Pinpoint the cell where the given text exists, returning its [x, y] midpoint coordinate. 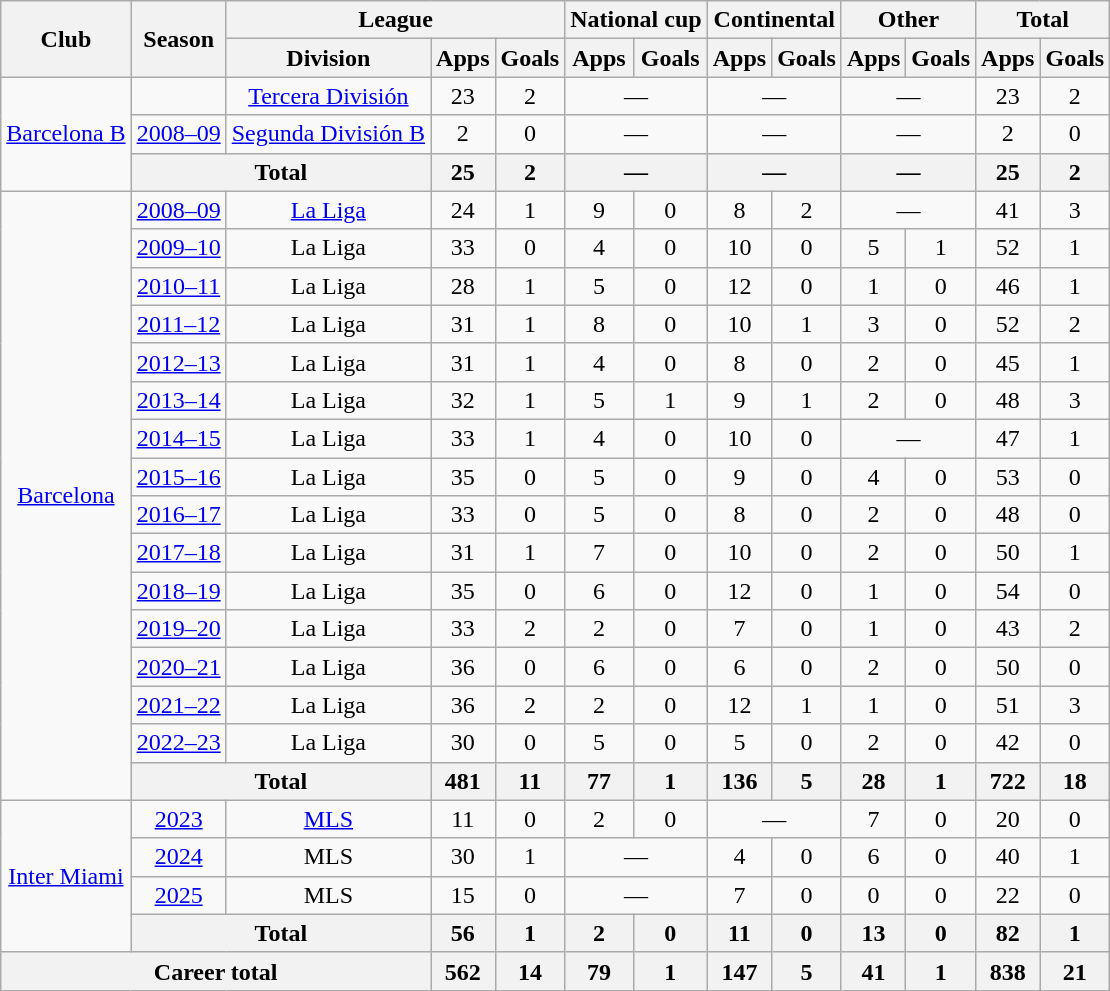
2020–21 [178, 667]
20 [1008, 819]
46 [1008, 286]
562 [463, 971]
2017–18 [178, 553]
Club [66, 39]
League [396, 20]
Segunda División B [328, 134]
2024 [178, 857]
National cup [636, 20]
2012–13 [178, 362]
2010–11 [178, 286]
136 [739, 781]
Season [178, 39]
Barcelona [66, 496]
2015–16 [178, 477]
13 [873, 933]
54 [1008, 591]
2018–19 [178, 591]
Continental [774, 20]
22 [1008, 895]
15 [463, 895]
24 [463, 210]
2011–12 [178, 324]
Division [328, 58]
42 [1008, 743]
79 [599, 971]
77 [599, 781]
2016–17 [178, 515]
21 [1075, 971]
82 [1008, 933]
2009–10 [178, 248]
Inter Miami [66, 876]
2021–22 [178, 705]
51 [1008, 705]
838 [1008, 971]
Tercera División [328, 96]
Barcelona B [66, 134]
53 [1008, 477]
2014–15 [178, 438]
722 [1008, 781]
147 [739, 971]
18 [1075, 781]
14 [530, 971]
47 [1008, 438]
2025 [178, 895]
2023 [178, 819]
Career total [216, 971]
2019–20 [178, 629]
2022–23 [178, 743]
56 [463, 933]
2013–14 [178, 400]
481 [463, 781]
43 [1008, 629]
32 [463, 400]
Other [908, 20]
45 [1008, 362]
40 [1008, 857]
